Identify which cell holds the provided text, then report its (X, Y) central coordinate. 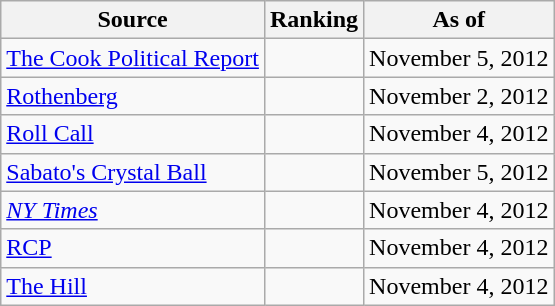
NY Times (133, 210)
Ranking (314, 20)
Sabato's Crystal Ball (133, 172)
The Cook Political Report (133, 58)
Roll Call (133, 134)
Source (133, 20)
As of (459, 20)
Rothenberg (133, 96)
The Hill (133, 286)
November 2, 2012 (459, 96)
RCP (133, 248)
